Return the (X, Y) coordinate for the center point of the cell that contains the specified text.  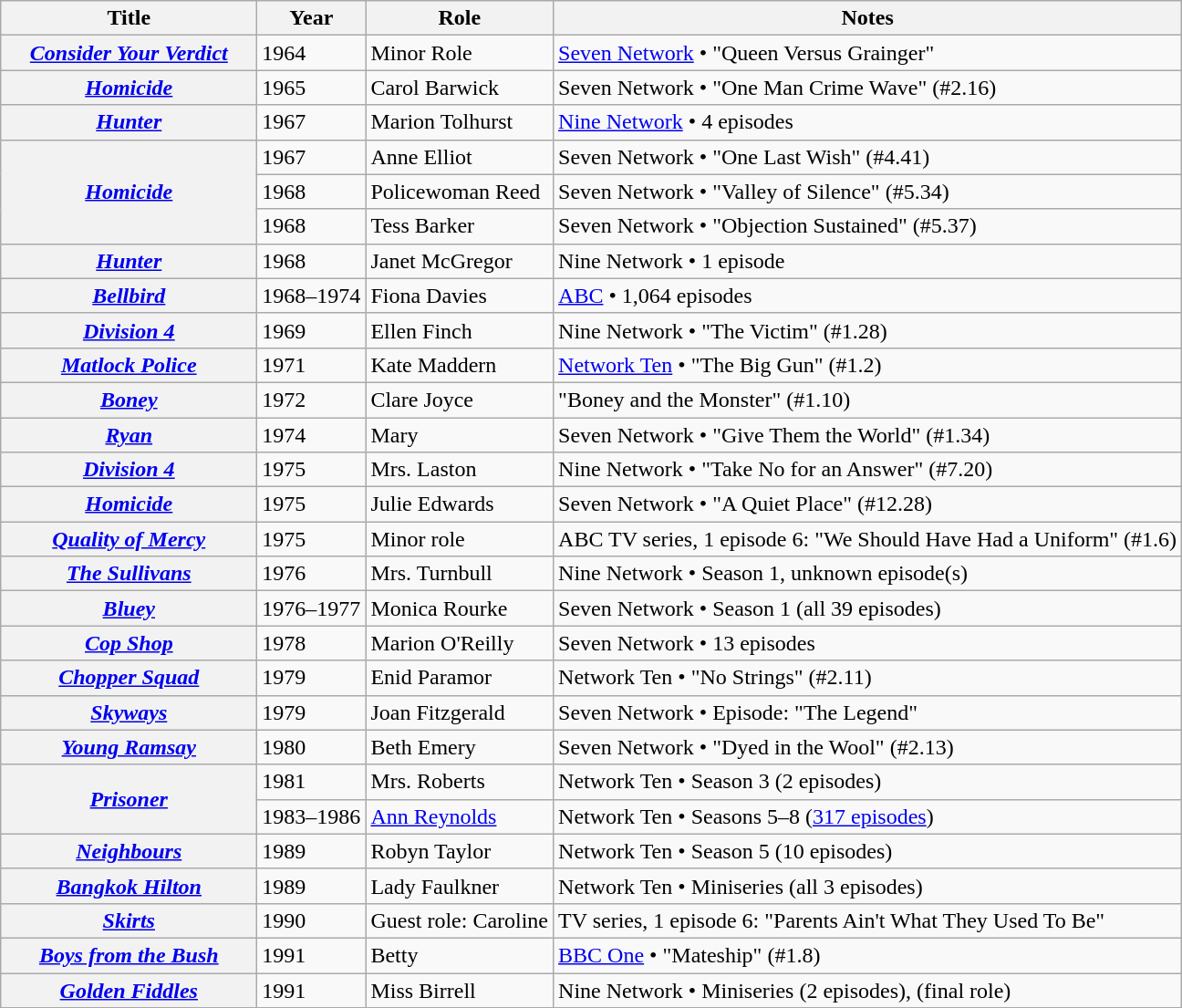
Guest role: Caroline (460, 920)
Joan Fitzgerald (460, 712)
Ann Reynolds (460, 816)
1965 (312, 88)
Kate Maddern (460, 365)
Lady Faulkner (460, 886)
Janet McGregor (460, 261)
Young Ramsay (130, 747)
Chopper Squad (130, 678)
ABC • 1,064 episodes (868, 296)
Nine Network • 4 episodes (868, 122)
BBC One • "Mateship" (#1.8) (868, 955)
1964 (312, 53)
Ellen Finch (460, 330)
1983–1986 (312, 816)
1981 (312, 782)
Nine Network • Miniseries (2 episodes), (final role) (868, 990)
Network Ten • Miniseries (all 3 episodes) (868, 886)
Seven Network • "Give Them the World" (#1.34) (868, 435)
Role (460, 18)
Skirts (130, 920)
Neighbours (130, 851)
Seven Network • "A Quiet Place" (#12.28) (868, 504)
1990 (312, 920)
ABC TV series, 1 episode 6: "We Should Have Had a Uniform" (#1.6) (868, 539)
Bangkok Hilton (130, 886)
Nine Network • 1 episode (868, 261)
Carol Barwick (460, 88)
Minor Role (460, 53)
Nine Network • Season 1, unknown episode(s) (868, 574)
1974 (312, 435)
Julie Edwards (460, 504)
The Sullivans (130, 574)
Enid Paramor (460, 678)
"Boney and the Monster" (#1.10) (868, 400)
Notes (868, 18)
Seven Network • "One Man Crime Wave" (#2.16) (868, 88)
Quality of Mercy (130, 539)
Minor role (460, 539)
Seven Network • "One Last Wish" (#4.41) (868, 157)
1978 (312, 643)
Anne Elliot (460, 157)
1969 (312, 330)
Tess Barker (460, 226)
TV series, 1 episode 6: "Parents Ain't What They Used To Be" (868, 920)
Seven Network • 13 episodes (868, 643)
Network Ten • "No Strings" (#2.11) (868, 678)
Boney (130, 400)
1980 (312, 747)
Consider Your Verdict (130, 53)
Seven Network • "Objection Sustained" (#5.37) (868, 226)
Seven Network • Episode: "The Legend" (868, 712)
Bluey (130, 608)
Seven Network • "Queen Versus Grainger" (868, 53)
Title (130, 18)
Seven Network • "Valley of Silence" (#5.34) (868, 192)
Seven Network • Season 1 (all 39 episodes) (868, 608)
Monica Rourke (460, 608)
Fiona Davies (460, 296)
Cop Shop (130, 643)
Robyn Taylor (460, 851)
Clare Joyce (460, 400)
Seven Network • "Dyed in the Wool" (#2.13) (868, 747)
Beth Emery (460, 747)
Mrs. Laston (460, 470)
Nine Network • "Take No for an Answer" (#7.20) (868, 470)
Mary (460, 435)
1968–1974 (312, 296)
Network Ten • Season 5 (10 episodes) (868, 851)
Bellbird (130, 296)
1972 (312, 400)
Mrs. Turnbull (460, 574)
Policewoman Reed (460, 192)
Ryan (130, 435)
Mrs. Roberts (460, 782)
Marion Tolhurst (460, 122)
Prisoner (130, 799)
Boys from the Bush (130, 955)
1976–1977 (312, 608)
Network Ten • "The Big Gun" (#1.2) (868, 365)
Marion O'Reilly (460, 643)
Nine Network • "The Victim" (#1.28) (868, 330)
Network Ten • Season 3 (2 episodes) (868, 782)
Skyways (130, 712)
Network Ten • Seasons 5–8 (317 episodes) (868, 816)
Year (312, 18)
1971 (312, 365)
Miss Birrell (460, 990)
Matlock Police (130, 365)
1976 (312, 574)
Golden Fiddles (130, 990)
Betty (460, 955)
